Scan for the cell matching the given text and deliver its (X, Y) coordinate at center. 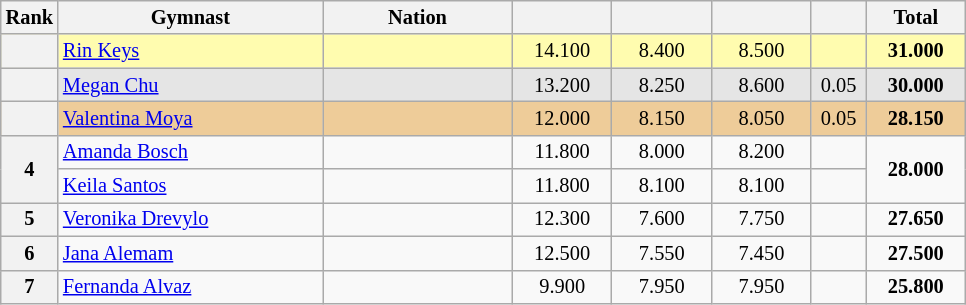
12.500 (562, 253)
Fernanda Alvaz (190, 287)
5 (30, 219)
Rin Keys (190, 51)
Nation (418, 17)
7 (30, 287)
Jana Alemam (190, 253)
25.800 (916, 287)
6 (30, 253)
4 (30, 168)
30.000 (916, 85)
8.500 (762, 51)
Total (916, 17)
7.600 (662, 219)
Valentina Moya (190, 118)
Gymnast (190, 17)
12.300 (562, 219)
13.200 (562, 85)
Megan Chu (190, 85)
28.150 (916, 118)
12.000 (562, 118)
Veronika Drevylo (190, 219)
7.550 (662, 253)
31.000 (916, 51)
8.000 (662, 152)
8.050 (762, 118)
Amanda Bosch (190, 152)
7.450 (762, 253)
8.400 (662, 51)
8.250 (662, 85)
28.000 (916, 168)
27.650 (916, 219)
9.900 (562, 287)
Keila Santos (190, 186)
Rank (30, 17)
7.750 (762, 219)
27.500 (916, 253)
8.600 (762, 85)
8.200 (762, 152)
14.100 (562, 51)
8.150 (662, 118)
